Locate the cell with the specified text and output its [X, Y] center coordinate. 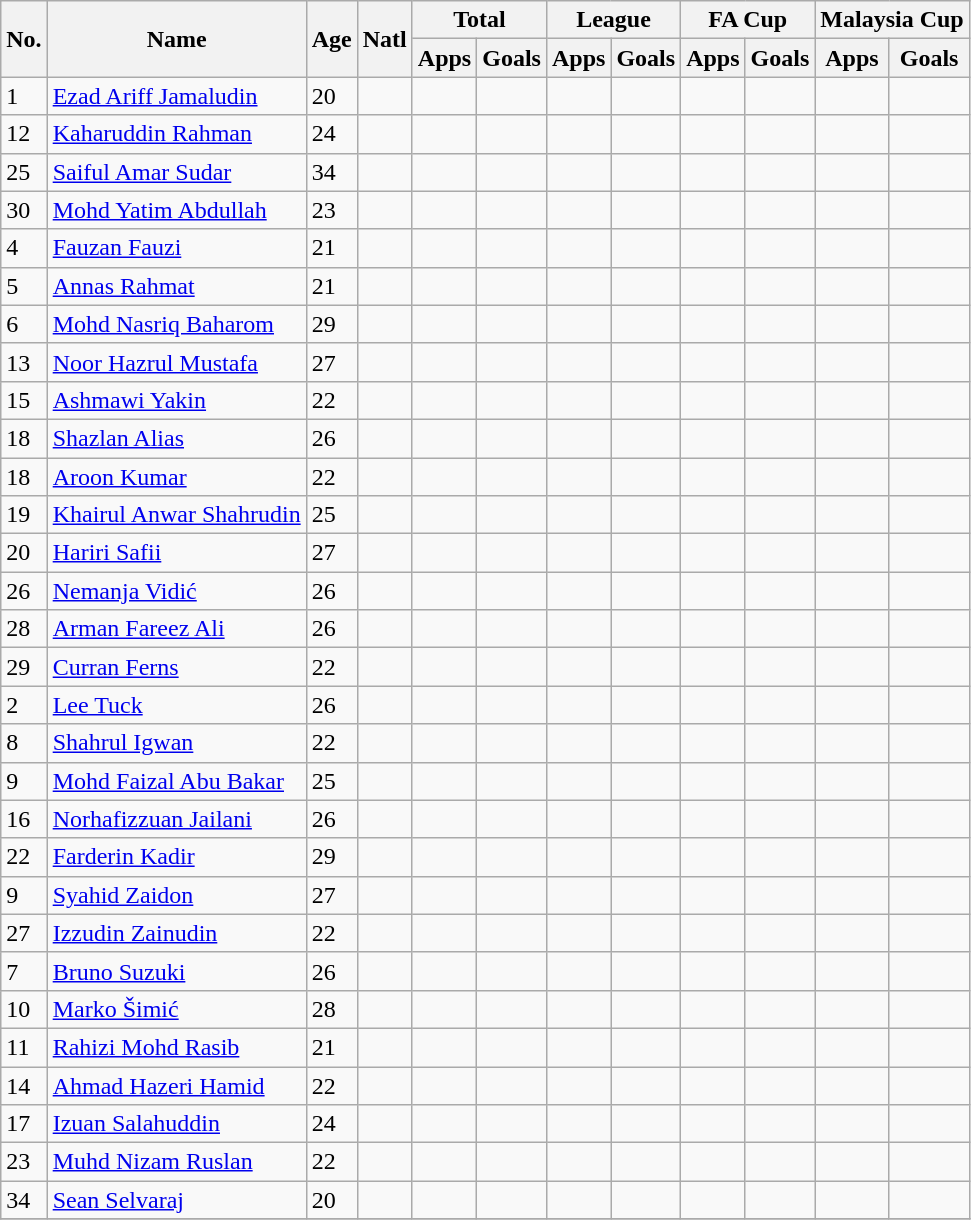
Mohd Yatim Abdullah [176, 210]
Izzudin Zainudin [176, 933]
Curran Ferns [176, 667]
Natl [384, 39]
15 [24, 400]
Syahid Zaidon [176, 895]
Ahmad Hazeri Hamid [176, 1085]
Ashmawi Yakin [176, 400]
FA Cup [748, 20]
Mohd Faizal Abu Bakar [176, 781]
Farderin Kadir [176, 857]
Kaharuddin Rahman [176, 134]
4 [24, 248]
12 [24, 134]
Noor Hazrul Mustafa [176, 362]
8 [24, 743]
Marko Šimić [176, 1009]
1 [24, 96]
Hariri Safii [176, 553]
Nemanja Vidić [176, 591]
Shahrul Igwan [176, 743]
Shazlan Alias [176, 438]
11 [24, 1047]
Name [176, 39]
2 [24, 705]
No. [24, 39]
14 [24, 1085]
Fauzan Fauzi [176, 248]
Arman Fareez Ali [176, 629]
Izuan Salahuddin [176, 1124]
Khairul Anwar Shahrudin [176, 515]
Lee Tuck [176, 705]
Muhd Nizam Ruslan [176, 1162]
Norhafizzuan Jailani [176, 819]
Age [332, 39]
Total [479, 20]
19 [24, 515]
Annas Rahmat [176, 286]
Ezad Ariff Jamaludin [176, 96]
Rahizi Mohd Rasib [176, 1047]
Sean Selvaraj [176, 1200]
6 [24, 324]
16 [24, 819]
Malaysia Cup [892, 20]
Aroon Kumar [176, 477]
10 [24, 1009]
Saiful Amar Sudar [176, 172]
Mohd Nasriq Baharom [176, 324]
7 [24, 971]
5 [24, 286]
17 [24, 1124]
League [613, 20]
30 [24, 210]
13 [24, 362]
Bruno Suzuki [176, 971]
